Provide the [X, Y] coordinate of the cell's center where the given text is located.  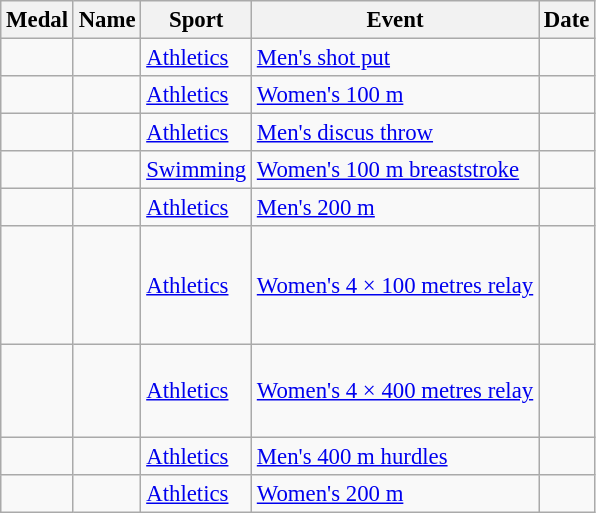
Sport [196, 20]
Name [107, 20]
Women's 4 × 100 metres relay [396, 286]
Women's 200 m [396, 493]
Date [567, 20]
Women's 100 m [396, 95]
Women's 4 × 400 metres relay [396, 391]
Men's 200 m [396, 208]
Medal [38, 20]
Men's shot put [396, 58]
Men's discus throw [396, 133]
Swimming [196, 170]
Women's 100 m breaststroke [396, 170]
Men's 400 m hurdles [396, 456]
Event [396, 20]
